Provide the (x, y) coordinate of the cell's center where the given text is located.  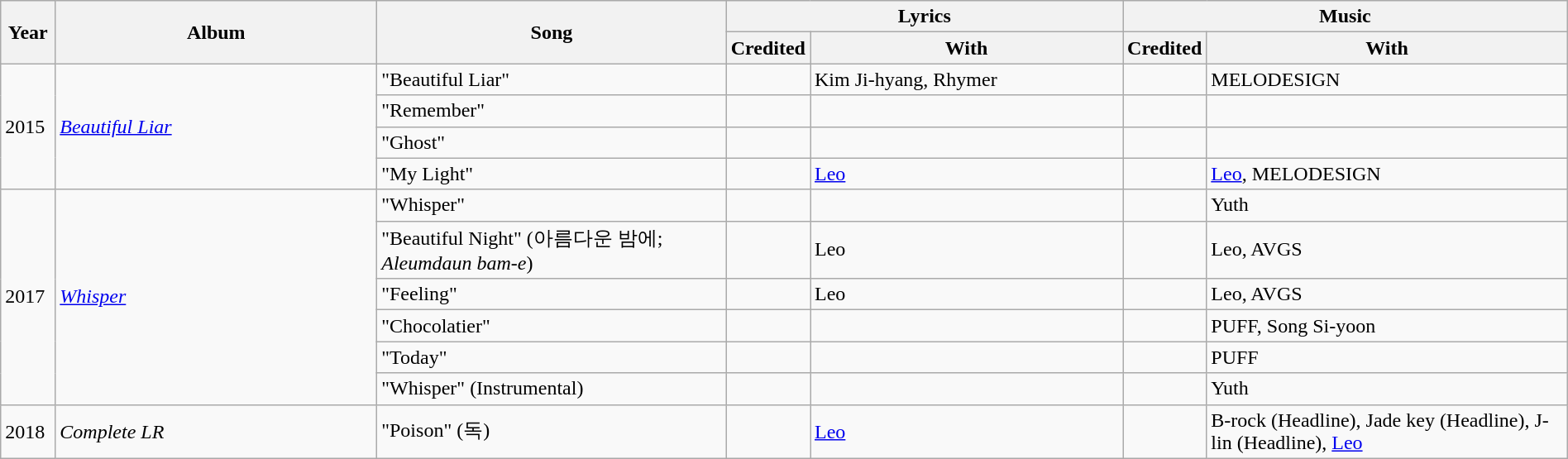
2017 (28, 297)
"Feeling" (552, 294)
"Chocolatier" (552, 326)
Music (1346, 17)
"Beautiful Night" (아름다운 밤에; Aleumdaun bam-e) (552, 250)
"Whisper" (Instrumental) (552, 389)
"Beautiful Liar" (552, 79)
Album (217, 32)
2015 (28, 127)
PUFF, Song Si-yoon (1387, 326)
2018 (28, 432)
Lyrics (925, 17)
Whisper (217, 297)
"Today" (552, 357)
Kim Ji-hyang, Rhymer (967, 79)
Year (28, 32)
Song (552, 32)
"Ghost" (552, 142)
"Whisper" (552, 205)
Complete LR (217, 432)
"Poison" (독) (552, 432)
Beautiful Liar (217, 127)
MELODESIGN (1387, 79)
Leo, MELODESIGN (1387, 174)
B-rock (Headline), Jade key (Headline), J-lin (Headline), Leo (1387, 432)
PUFF (1387, 357)
"Remember" (552, 111)
"My Light" (552, 174)
